Locate the cell with the specified text and output its (X, Y) center coordinate. 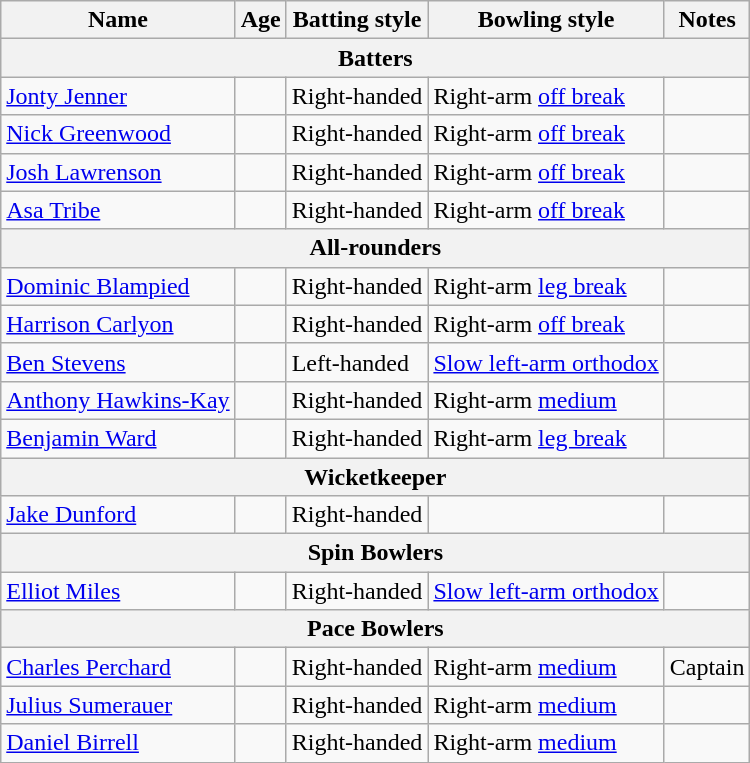
Julius Sumerauer (118, 705)
Ben Stevens (118, 362)
Asa Tribe (118, 210)
Pace Bowlers (376, 629)
Daniel Birrell (118, 743)
Wicketkeeper (376, 477)
Name (118, 20)
Age (260, 20)
Notes (707, 20)
Bowling style (546, 20)
Spin Bowlers (376, 553)
Batting style (357, 20)
Batters (376, 58)
Harrison Carlyon (118, 324)
Dominic Blampied (118, 286)
Captain (707, 667)
Left-handed (357, 362)
Jake Dunford (118, 515)
Elliot Miles (118, 591)
Josh Lawrenson (118, 172)
Jonty Jenner (118, 96)
Benjamin Ward (118, 438)
All-rounders (376, 248)
Nick Greenwood (118, 134)
Anthony Hawkins-Kay (118, 400)
Charles Perchard (118, 667)
